Search for the cell housing the specified text and yield its (x, y) center coordinate. 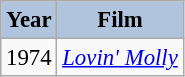
Lovin' Molly (120, 58)
1974 (29, 58)
Film (120, 20)
Year (29, 20)
